Capture the cell that displays the provided text and extract its (X, Y) central coordinate. 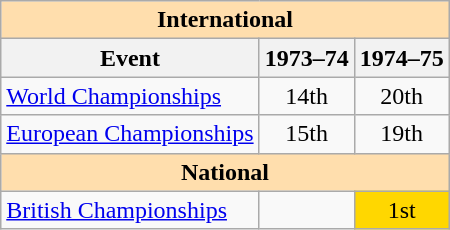
15th (306, 134)
British Championships (130, 210)
1974–75 (402, 58)
1st (402, 210)
20th (402, 96)
19th (402, 134)
1973–74 (306, 58)
World Championships (130, 96)
14th (306, 96)
European Championships (130, 134)
Event (130, 58)
National (225, 172)
International (225, 20)
